Provide the (x, y) coordinate of the cell's center where the given text is located.  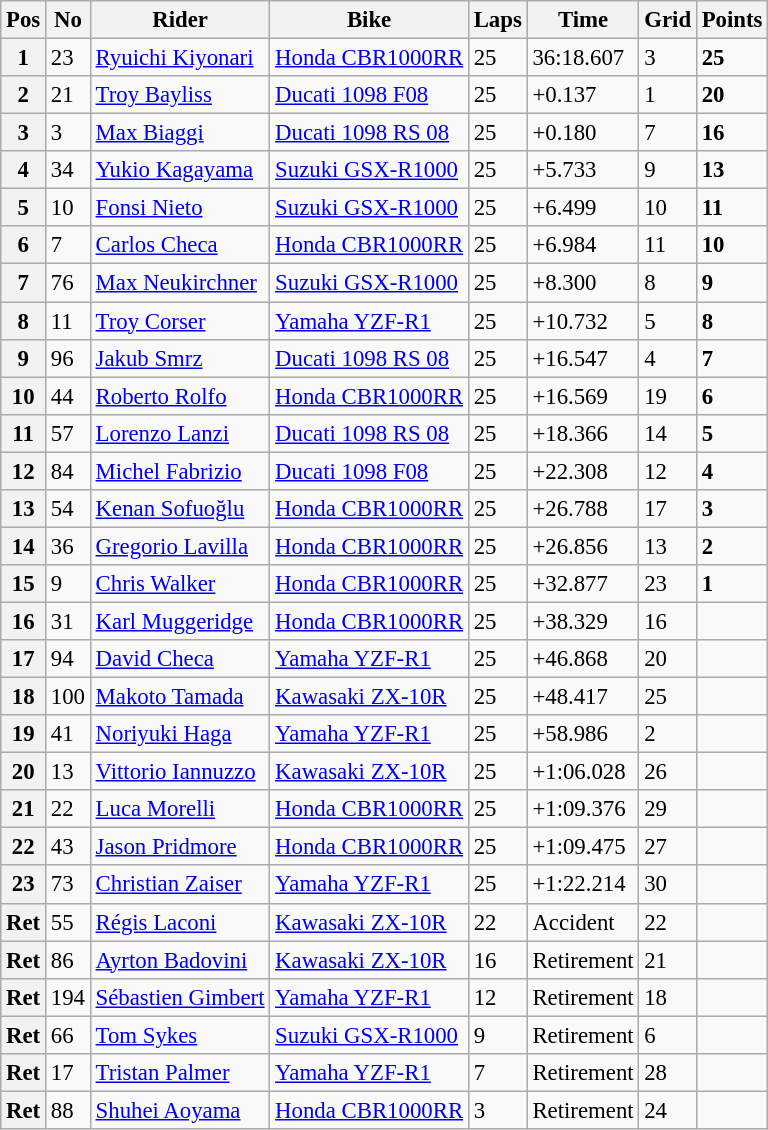
No (68, 20)
15 (24, 584)
55 (68, 922)
+58.986 (583, 734)
+10.732 (583, 321)
+32.877 (583, 584)
Tristan Palmer (180, 1073)
+5.733 (583, 170)
43 (68, 847)
Time (583, 20)
Lorenzo Lanzi (180, 433)
27 (668, 847)
Gregorio Lavilla (180, 546)
Bike (370, 20)
Vittorio Iannuzzo (180, 772)
+38.329 (583, 621)
73 (68, 885)
24 (668, 1110)
Roberto Rolfo (180, 396)
Karl Muggeridge (180, 621)
28 (668, 1073)
194 (68, 997)
+16.547 (583, 358)
+1:22.214 (583, 885)
54 (68, 509)
57 (68, 433)
36 (68, 546)
76 (68, 283)
30 (668, 885)
+46.868 (583, 659)
Laps (498, 20)
Régis Laconi (180, 922)
66 (68, 1035)
+6.984 (583, 245)
86 (68, 960)
44 (68, 396)
Makoto Tamada (180, 697)
+0.180 (583, 133)
31 (68, 621)
36:18.607 (583, 58)
Troy Bayliss (180, 95)
Shuhei Aoyama (180, 1110)
Rider (180, 20)
+8.300 (583, 283)
34 (68, 170)
+22.308 (583, 471)
Noriyuki Haga (180, 734)
26 (668, 772)
96 (68, 358)
Kenan Sofuoğlu (180, 509)
Carlos Checa (180, 245)
Michel Fabrizio (180, 471)
Ayrton Badovini (180, 960)
+1:06.028 (583, 772)
Christian Zaiser (180, 885)
Luca Morelli (180, 809)
+1:09.475 (583, 847)
+18.366 (583, 433)
Sébastien Gimbert (180, 997)
+1:09.376 (583, 809)
Points (732, 20)
Tom Sykes (180, 1035)
Accident (583, 922)
41 (68, 734)
29 (668, 809)
84 (68, 471)
100 (68, 697)
+6.499 (583, 208)
Yukio Kagayama (180, 170)
+26.788 (583, 509)
Ryuichi Kiyonari (180, 58)
David Checa (180, 659)
+16.569 (583, 396)
Jakub Smrz (180, 358)
+0.137 (583, 95)
Max Neukirchner (180, 283)
Pos (24, 20)
Grid (668, 20)
Max Biaggi (180, 133)
94 (68, 659)
Chris Walker (180, 584)
+48.417 (583, 697)
Jason Pridmore (180, 847)
+26.856 (583, 546)
Troy Corser (180, 321)
88 (68, 1110)
Fonsi Nieto (180, 208)
